Return (x, y) of the center of cell containing provided text 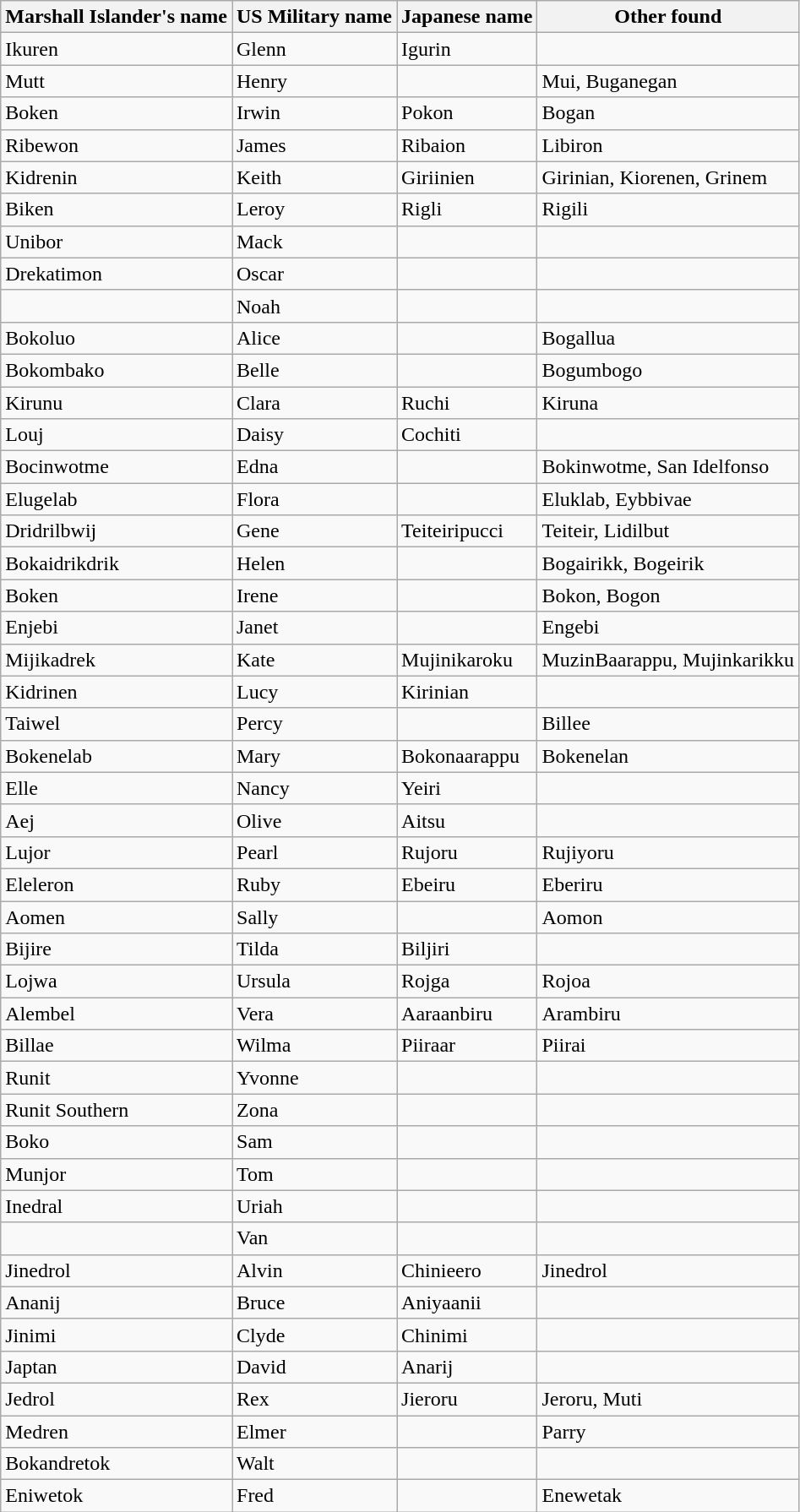
Nancy (314, 788)
Elmer (314, 1432)
Walt (314, 1464)
Gene (314, 531)
Bokombako (117, 370)
Rigli (467, 209)
Chinimi (467, 1335)
Bokon, Bogon (668, 596)
Ribewon (117, 145)
Pearl (314, 852)
Japtan (117, 1367)
Drekatimon (117, 274)
Enewetak (668, 1496)
Irwin (314, 113)
Helen (314, 563)
Ikuren (117, 49)
Percy (314, 724)
Olive (314, 820)
Kirinian (467, 692)
Flora (314, 499)
Clara (314, 403)
US Military name (314, 17)
Cochiti (467, 435)
Jeroru, Muti (668, 1399)
Rojga (467, 982)
Mujinikaroku (467, 660)
Enjebi (117, 628)
Daisy (314, 435)
Biljiri (467, 949)
Rigili (668, 209)
Boko (117, 1142)
Alvin (314, 1270)
Rujoru (467, 852)
Irene (314, 596)
Taiwel (117, 724)
Biken (117, 209)
Billae (117, 1046)
Aej (117, 820)
Billee (668, 724)
Clyde (314, 1335)
Edna (314, 467)
Japanese name (467, 17)
Alice (314, 338)
Sally (314, 916)
Kidrinen (117, 692)
Bokenelab (117, 756)
Jinimi (117, 1335)
Munjor (117, 1174)
Bocinwotme (117, 467)
Aomon (668, 916)
Bokandretok (117, 1464)
Libiron (668, 145)
Marshall Islander's name (117, 17)
Bogumbogo (668, 370)
Piirai (668, 1046)
Yeiri (467, 788)
Bokoluo (117, 338)
Janet (314, 628)
Glenn (314, 49)
Engebi (668, 628)
Giriinien (467, 177)
Bijire (117, 949)
Ebeiru (467, 884)
Henry (314, 81)
MuzinBaarappu, Mujinkarikku (668, 660)
Elugelab (117, 499)
Jieroru (467, 1399)
Chinieero (467, 1270)
Eniwetok (117, 1496)
Sam (314, 1142)
Bogallua (668, 338)
Dridrilbwij (117, 531)
Mui, Buganegan (668, 81)
Ananij (117, 1303)
Jedrol (117, 1399)
Keith (314, 177)
Eleleron (117, 884)
Belle (314, 370)
Aniyaanii (467, 1303)
Bokenelan (668, 756)
Parry (668, 1432)
Ruby (314, 884)
Eluklab, Eybbivae (668, 499)
Bokinwotme, San Idelfonso (668, 467)
Runit (117, 1078)
Teiteiripucci (467, 531)
Runit Southern (117, 1110)
Van (314, 1238)
Teiteir, Lidilbut (668, 531)
David (314, 1367)
Lujor (117, 852)
Kirunu (117, 403)
Rujiyoru (668, 852)
Inedral (117, 1206)
Bogan (668, 113)
Aitsu (467, 820)
Aaraanbiru (467, 1014)
Tom (314, 1174)
Kiruna (668, 403)
Girinian, Kiorenen, Grinem (668, 177)
Ruchi (467, 403)
Lojwa (117, 982)
Other found (668, 17)
Mijikadrek (117, 660)
Oscar (314, 274)
Aomen (117, 916)
Arambiru (668, 1014)
Igurin (467, 49)
Leroy (314, 209)
Bokaidrikdrik (117, 563)
Rex (314, 1399)
Ribaion (467, 145)
Tilda (314, 949)
Uriah (314, 1206)
Bruce (314, 1303)
Wilma (314, 1046)
Eberiru (668, 884)
Noah (314, 306)
Elle (117, 788)
Rojoa (668, 982)
Anarij (467, 1367)
Louj (117, 435)
Ursula (314, 982)
Vera (314, 1014)
Kate (314, 660)
Bokonaarappu (467, 756)
Piiraar (467, 1046)
Zona (314, 1110)
Yvonne (314, 1078)
Alembel (117, 1014)
Medren (117, 1432)
Fred (314, 1496)
James (314, 145)
Mack (314, 242)
Mutt (117, 81)
Pokon (467, 113)
Kidrenin (117, 177)
Unibor (117, 242)
Lucy (314, 692)
Bogairikk, Bogeirik (668, 563)
Mary (314, 756)
